Output the [x, y] coordinate of the center of the cell containing the given text.  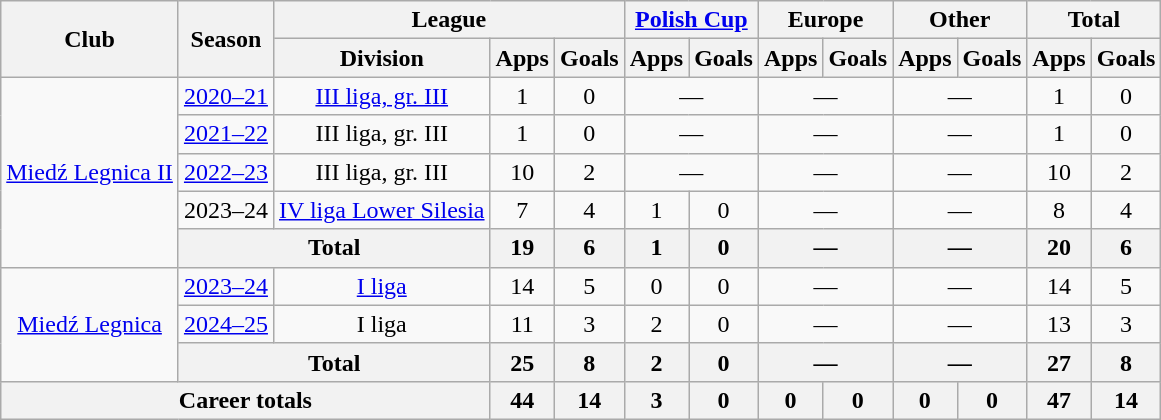
7 [522, 210]
Club [90, 39]
2022–23 [226, 172]
Polish Cup [691, 20]
11 [522, 324]
44 [522, 400]
2024–25 [226, 324]
27 [1059, 362]
19 [522, 248]
Miedź Legnica II [90, 172]
47 [1059, 400]
Career totals [246, 400]
13 [1059, 324]
20 [1059, 248]
Europe [825, 20]
League [448, 20]
25 [522, 362]
2021–22 [226, 134]
Season [226, 39]
2020–21 [226, 96]
Miedź Legnica [90, 324]
Other [960, 20]
Division [382, 58]
IV liga Lower Silesia [382, 210]
